Identify which cell holds the provided text, then report its (x, y) central coordinate. 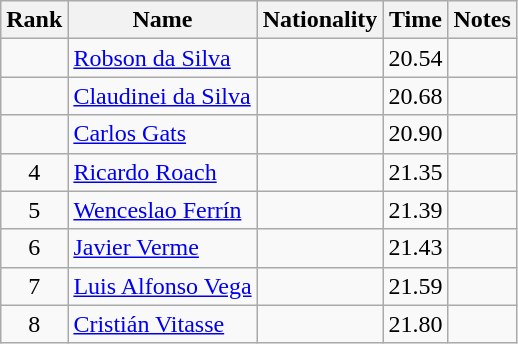
Nationality (320, 20)
8 (34, 324)
Claudinei da Silva (162, 96)
Rank (34, 20)
20.68 (416, 96)
Javier Verme (162, 248)
Time (416, 20)
Ricardo Roach (162, 172)
Robson da Silva (162, 58)
21.43 (416, 248)
4 (34, 172)
Notes (482, 20)
21.35 (416, 172)
20.90 (416, 134)
7 (34, 286)
5 (34, 210)
Wenceslao Ferrín (162, 210)
Luis Alfonso Vega (162, 286)
Cristián Vitasse (162, 324)
21.39 (416, 210)
Name (162, 20)
21.80 (416, 324)
21.59 (416, 286)
6 (34, 248)
20.54 (416, 58)
Carlos Gats (162, 134)
